Find where the given text appears and provide that cell's center as [x, y] coordinate. 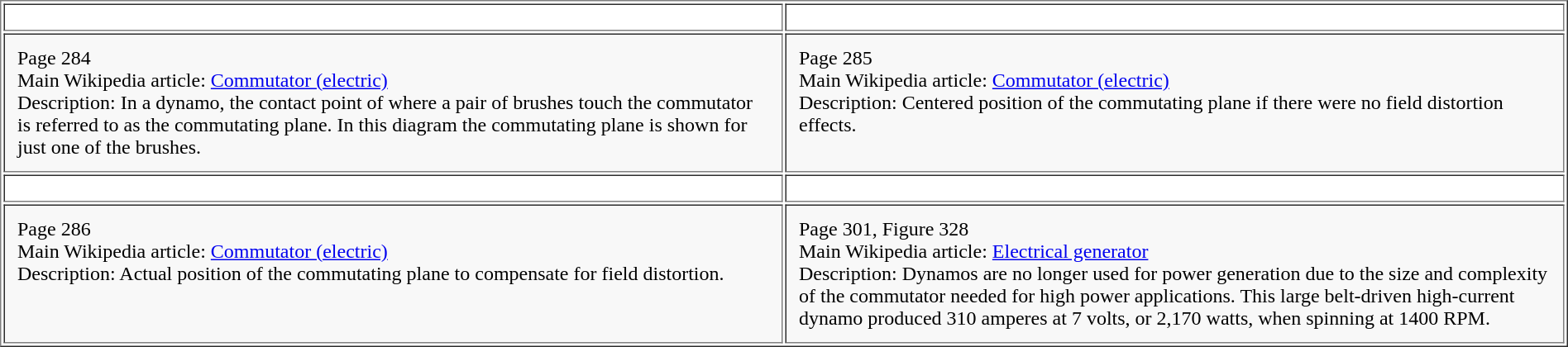
Page 286Main Wikipedia article: Commutator (electric)Description: Actual position of the commutating plane to compensate for field distortion. [393, 274]
